Return the (x, y) coordinate for the center point of the cell that contains the specified text.  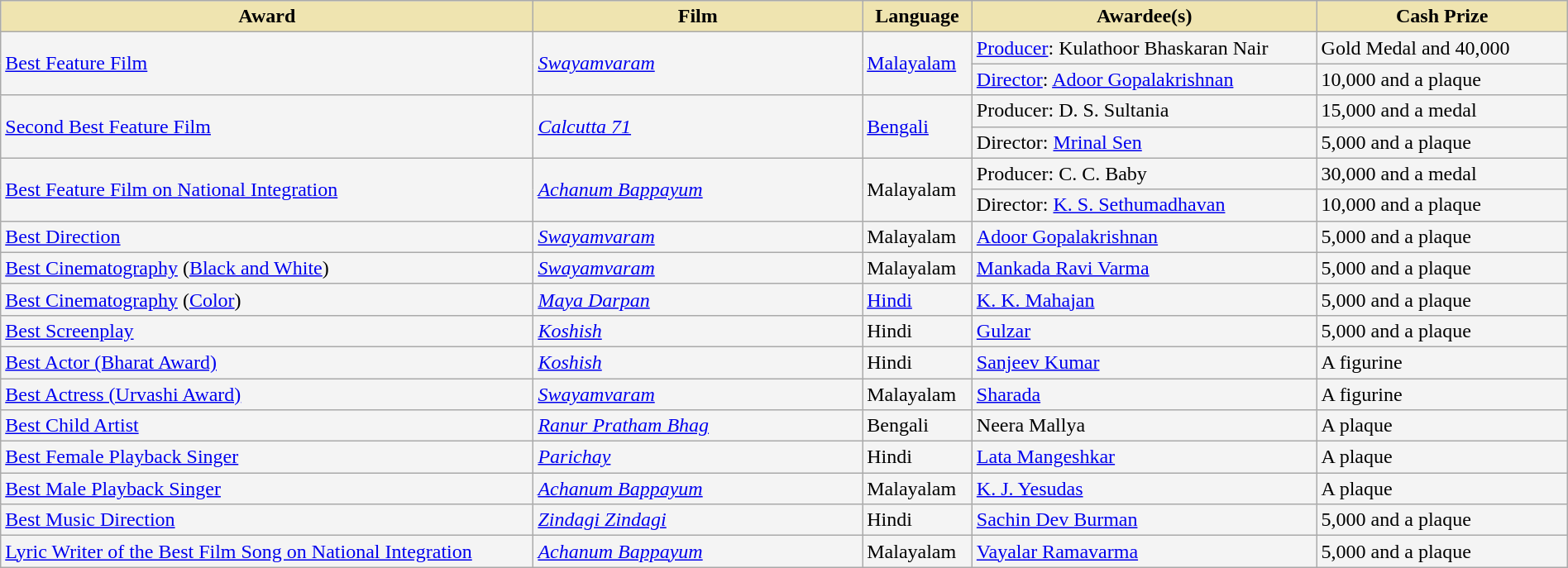
Ranur Pratham Bhag (698, 426)
Adoor Gopalakrishnan (1145, 236)
Parichay (698, 457)
Best Actor (Bharat Award) (267, 362)
Best Actress (Urvashi Award) (267, 394)
Best Cinematography (Color) (267, 299)
Gold Medal and 40,000 (1442, 48)
Best Screenplay (267, 331)
Best Feature Film on National Integration (267, 189)
Sharada (1145, 394)
Director: K. S. Sethumadhavan (1145, 205)
Cash Prize (1442, 17)
Best Cinematography (Black and White) (267, 268)
Lata Mangeshkar (1145, 457)
Neera Mallya (1145, 426)
Producer: C. C. Baby (1145, 174)
K. K. Mahajan (1145, 299)
Best Direction (267, 236)
Awardee(s) (1145, 17)
Director: Mrinal Sen (1145, 142)
Best Child Artist (267, 426)
Maya Darpan (698, 299)
Sanjeev Kumar (1145, 362)
Language (918, 17)
Second Best Feature Film (267, 126)
Best Male Playback Singer (267, 489)
Director: Adoor Gopalakrishnan (1145, 79)
Vayalar Ramavarma (1145, 551)
Best Music Direction (267, 520)
Best Female Playback Singer (267, 457)
30,000 and a medal (1442, 174)
15,000 and a medal (1442, 111)
Mankada Ravi Varma (1145, 268)
Calcutta 71 (698, 126)
Film (698, 17)
Producer: Kulathoor Bhaskaran Nair (1145, 48)
Sachin Dev Burman (1145, 520)
Zindagi Zindagi (698, 520)
Producer: D. S. Sultania (1145, 111)
Award (267, 17)
Lyric Writer of the Best Film Song on National Integration (267, 551)
Gulzar (1145, 331)
Best Feature Film (267, 64)
K. J. Yesudas (1145, 489)
